Extract the (x, y) coordinate from the center of the cell holding the provided text.  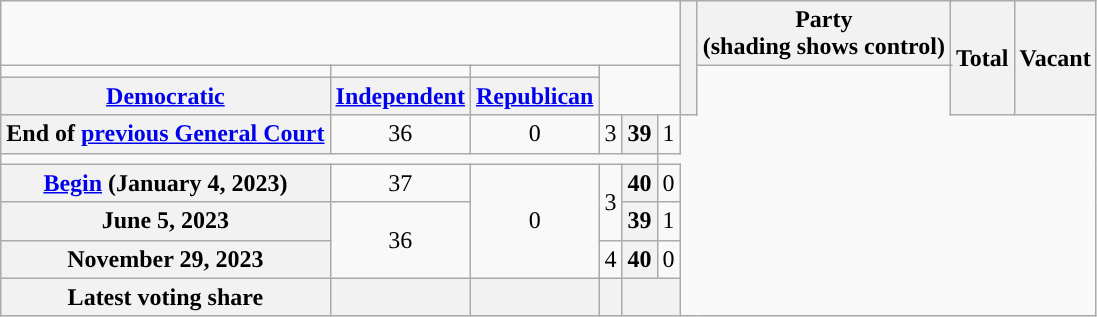
June 5, 2023 (166, 221)
Vacant (1055, 58)
37 (400, 183)
End of previous General Court (166, 134)
Independent (400, 96)
November 29, 2023 (166, 259)
4 (610, 259)
Democratic (166, 96)
Total (983, 58)
Begin (January 4, 2023) (166, 183)
Party(shading shows control) (824, 34)
Latest voting share (166, 297)
Republican (534, 96)
